Search for the cell housing the specified text and yield its [x, y] center coordinate. 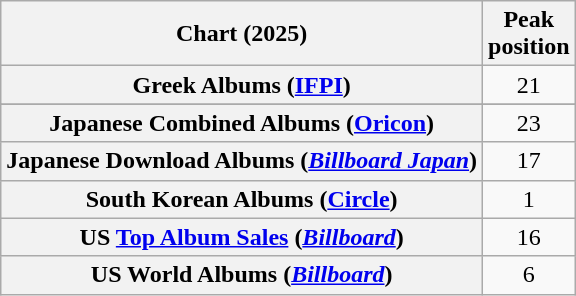
Japanese Download Albums (Billboard Japan) [242, 161]
16 [529, 237]
Japanese Combined Albums (Oricon) [242, 123]
1 [529, 199]
Peakposition [529, 34]
Chart (2025) [242, 34]
21 [529, 85]
Greek Albums (IFPI) [242, 85]
6 [529, 275]
US World Albums (Billboard) [242, 275]
US Top Album Sales (Billboard) [242, 237]
South Korean Albums (Circle) [242, 199]
17 [529, 161]
23 [529, 123]
